Identify which cell holds the provided text, then report its [X, Y] central coordinate. 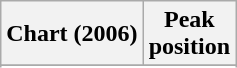
Peakposition [189, 34]
Chart (2006) [72, 34]
